Find where the given text appears and provide that cell's center as (x, y) coordinate. 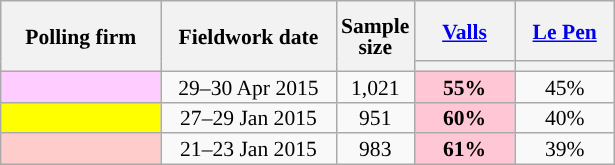
Le Pen (565, 31)
55% (464, 86)
40% (565, 118)
1,021 (375, 86)
61% (464, 150)
27–29 Jan 2015 (248, 118)
Samplesize (375, 36)
Fieldwork date (248, 36)
60% (464, 118)
Valls (464, 31)
29–30 Apr 2015 (248, 86)
39% (565, 150)
21–23 Jan 2015 (248, 150)
45% (565, 86)
Polling firm (81, 36)
951 (375, 118)
983 (375, 150)
